Return the [X, Y] coordinate for the center point of the cell that contains the specified text.  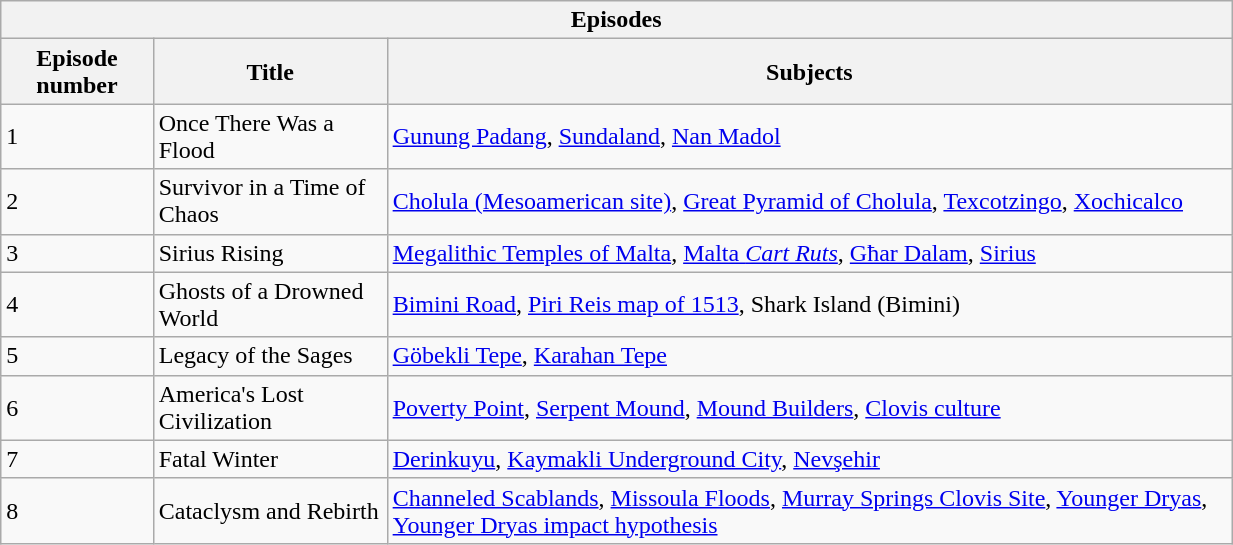
Ghosts of a Drowned World [270, 304]
Episodes [616, 20]
Subjects [810, 72]
Episode number [77, 72]
Cholula (Mesoamerican site), Great Pyramid of Cholula, Texcotzingo, Xochicalco [810, 202]
Channeled Scablands, Missoula Floods, Murray Springs Clovis Site, Younger Dryas, Younger Dryas impact hypothesis [810, 510]
8 [77, 510]
6 [77, 408]
Göbekli Tepe, Karahan Tepe [810, 356]
Survivor in a Time of Chaos [270, 202]
Legacy of the Sages [270, 356]
5 [77, 356]
America's Lost Civilization [270, 408]
Derinkuyu, Kaymakli Underground City, Nevşehir [810, 459]
Sirius Rising [270, 253]
Poverty Point, Serpent Mound, Mound Builders, Clovis culture [810, 408]
Cataclysm and Rebirth [270, 510]
Title [270, 72]
Bimini Road, Piri Reis map of 1513, Shark Island (Bimini) [810, 304]
Once There Was a Flood [270, 136]
2 [77, 202]
4 [77, 304]
3 [77, 253]
1 [77, 136]
Fatal Winter [270, 459]
Gunung Padang, Sundaland, Nan Madol [810, 136]
Megalithic Temples of Malta, Malta Cart Ruts, Għar Dalam, Sirius [810, 253]
7 [77, 459]
